Scan for the cell matching the given text and deliver its (x, y) coordinate at center. 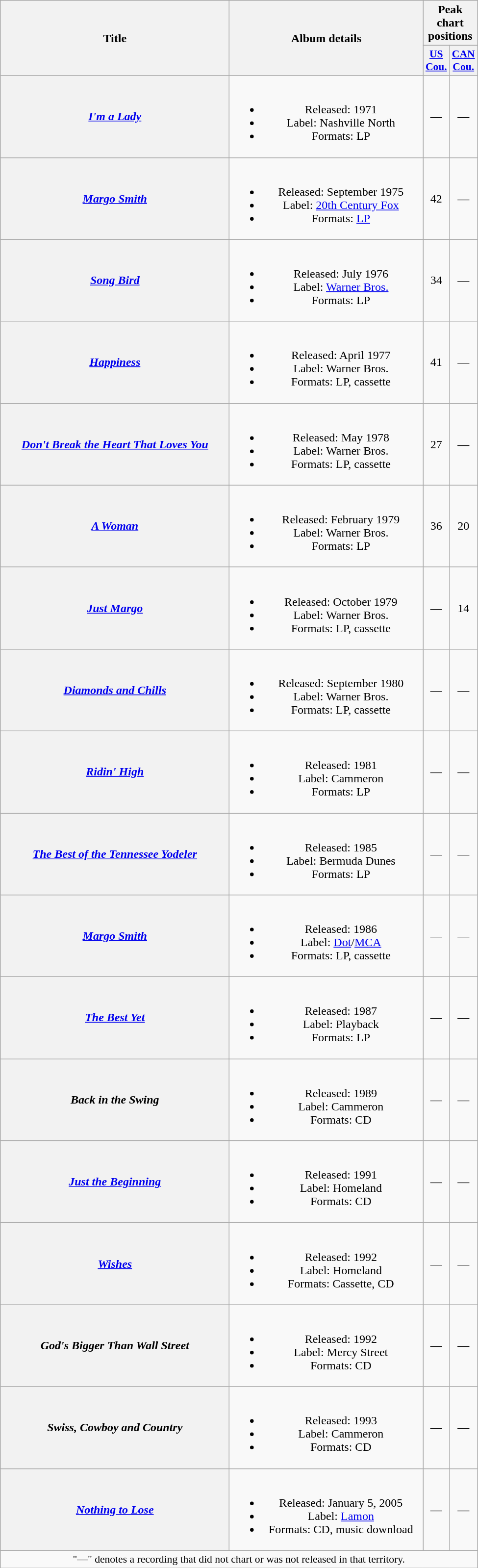
God's Bigger Than Wall Street (115, 1346)
14 (464, 608)
42 (436, 198)
The Best Yet (115, 1018)
I'm a Lady (115, 117)
Peak chartpositions (450, 23)
Released: January 5, 2005Label: LamonFormats: CD, music download (327, 1510)
41 (436, 362)
Diamonds and Chills (115, 690)
Released: September 1975Label: 20th Century FoxFormats: LP (327, 198)
Released: September 1980Label: Warner Bros.Formats: LP, cassette (327, 690)
Released: May 1978Label: Warner Bros.Formats: LP, cassette (327, 444)
36 (436, 526)
Title (115, 38)
27 (436, 444)
Released: 1991Label: HomelandFormats: CD (327, 1182)
CANCou. (464, 61)
Back in the Swing (115, 1100)
Just Margo (115, 608)
Released: 1986Label: Dot/MCAFormats: LP, cassette (327, 936)
"—" denotes a recording that did not chart or was not released in that territory. (239, 1559)
Released: 1987Label: PlaybackFormats: LP (327, 1018)
Released: July 1976Label: Warner Bros.Formats: LP (327, 281)
Released: October 1979Label: Warner Bros.Formats: LP, cassette (327, 608)
Released: 1989Label: CammeronFormats: CD (327, 1100)
Happiness (115, 362)
Released: 1993Label: CammeronFormats: CD (327, 1427)
Released: 1992Label: HomelandFormats: Cassette, CD (327, 1263)
Song Bird (115, 281)
Released: April 1977Label: Warner Bros.Formats: LP, cassette (327, 362)
Don't Break the Heart That Loves You (115, 444)
Released: February 1979Label: Warner Bros.Formats: LP (327, 526)
A Woman (115, 526)
Album details (327, 38)
Just the Beginning (115, 1182)
Released: 1985Label: Bermuda DunesFormats: LP (327, 854)
20 (464, 526)
Wishes (115, 1263)
Released: 1981Label: CammeronFormats: LP (327, 772)
Nothing to Lose (115, 1510)
The Best of the Tennessee Yodeler (115, 854)
Ridin' High (115, 772)
Released: 1971Label: Nashville NorthFormats: LP (327, 117)
Swiss, Cowboy and Country (115, 1427)
Released: 1992Label: Mercy StreetFormats: CD (327, 1346)
34 (436, 281)
USCou. (436, 61)
